Identify which cell holds the provided text, then report its [x, y] central coordinate. 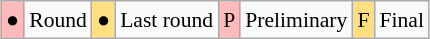
Final [402, 20]
F [363, 20]
Last round [166, 20]
Round [58, 20]
P [229, 20]
Preliminary [296, 20]
